Locate the cell with the specified text and output its (X, Y) center coordinate. 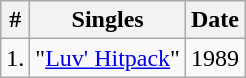
Date (214, 20)
1989 (214, 58)
"Luv' Hitpack" (108, 58)
1. (16, 58)
# (16, 20)
Singles (108, 20)
